Locate the cell with the specified text and output its [X, Y] center coordinate. 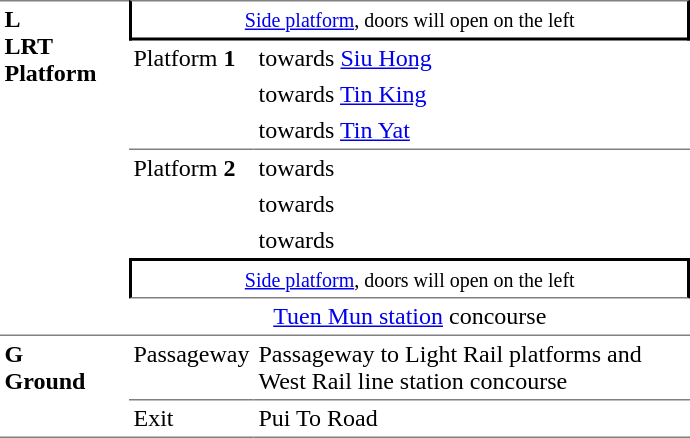
towards Tin Yat [472, 131]
GGround [64, 387]
towards Siu Hong [472, 58]
Tuen Mun station concourse [410, 317]
Platform 1 [192, 95]
Exit [192, 419]
Passageway [192, 368]
Passageway to Light Rail platforms and West Rail line station concourse [472, 368]
towards Tin King [472, 94]
Platform 2 [192, 204]
LLRT Platform [64, 168]
Pui To Road [472, 419]
